Identify which cell holds the provided text, then report its [X, Y] central coordinate. 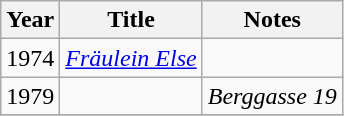
1974 [30, 58]
Notes [272, 20]
Title [131, 20]
Berggasse 19 [272, 96]
Year [30, 20]
1979 [30, 96]
Fräulein Else [131, 58]
